Output the [X, Y] coordinate of the center of the cell containing the given text.  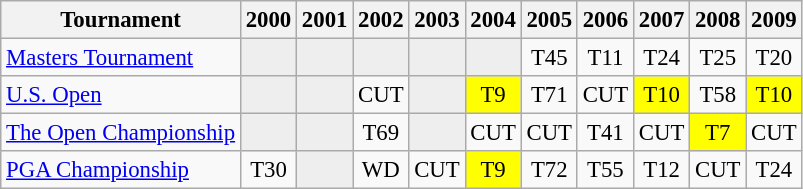
2003 [437, 20]
Tournament [121, 20]
Masters Tournament [121, 58]
T25 [718, 58]
T58 [718, 95]
T69 [381, 133]
2004 [493, 20]
U.S. Open [121, 95]
T41 [605, 133]
2001 [325, 20]
T71 [549, 95]
T7 [718, 133]
2002 [381, 20]
T12 [661, 170]
WD [381, 170]
T11 [605, 58]
The Open Championship [121, 133]
2006 [605, 20]
2000 [268, 20]
T30 [268, 170]
T20 [774, 58]
T55 [605, 170]
2008 [718, 20]
PGA Championship [121, 170]
2007 [661, 20]
T72 [549, 170]
2005 [549, 20]
T45 [549, 58]
2009 [774, 20]
